Extract the [X, Y] coordinate from the center of the cell holding the provided text.  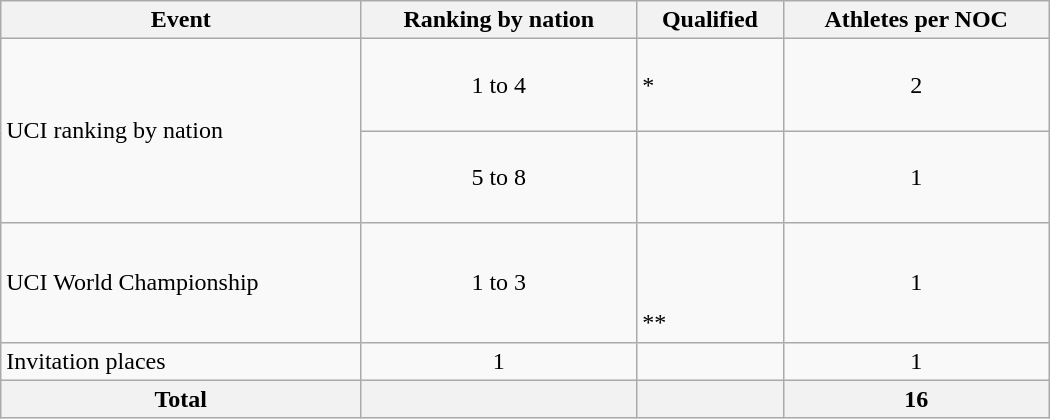
UCI World Championship [181, 282]
16 [916, 399]
UCI ranking by nation [181, 131]
* [710, 85]
1 to 4 [499, 85]
Total [181, 399]
1 to 3 [499, 282]
Athletes per NOC [916, 20]
Ranking by nation [499, 20]
Invitation places [181, 361]
Event [181, 20]
** [710, 282]
5 to 8 [499, 177]
2 [916, 85]
Qualified [710, 20]
